Identify which cell holds the provided text, then report its (X, Y) central coordinate. 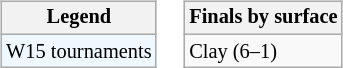
W15 tournaments (78, 51)
Clay (6–1) (263, 51)
Legend (78, 18)
Finals by surface (263, 18)
